Capture the cell that displays the provided text and extract its [X, Y] central coordinate. 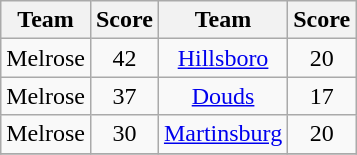
42 [124, 58]
Douds [222, 96]
Hillsboro [222, 58]
37 [124, 96]
Martinsburg [222, 134]
30 [124, 134]
17 [322, 96]
